Identify which cell holds the provided text, then report its (x, y) central coordinate. 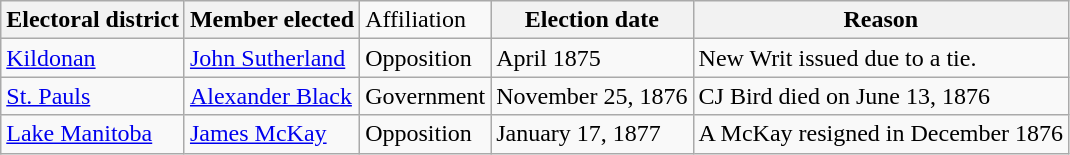
Reason (881, 20)
Election date (592, 20)
Lake Manitoba (93, 134)
April 1875 (592, 58)
Member elected (272, 20)
Electoral district (93, 20)
CJ Bird died on June 13, 1876 (881, 96)
John Sutherland (272, 58)
New Writ issued due to a tie. (881, 58)
Alexander Black (272, 96)
January 17, 1877 (592, 134)
James McKay (272, 134)
St. Pauls (93, 96)
November 25, 1876 (592, 96)
A McKay resigned in December 1876 (881, 134)
Government (426, 96)
Affiliation (426, 20)
Kildonan (93, 58)
